Return (X, Y) of the center of cell containing provided text 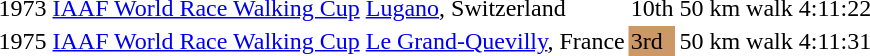
IAAF World Race Walking Cup (206, 41)
Le Grand-Quevilly, France (495, 41)
50 km walk (736, 41)
3rd (652, 41)
